Output the (X, Y) coordinate of the center of the cell containing the given text.  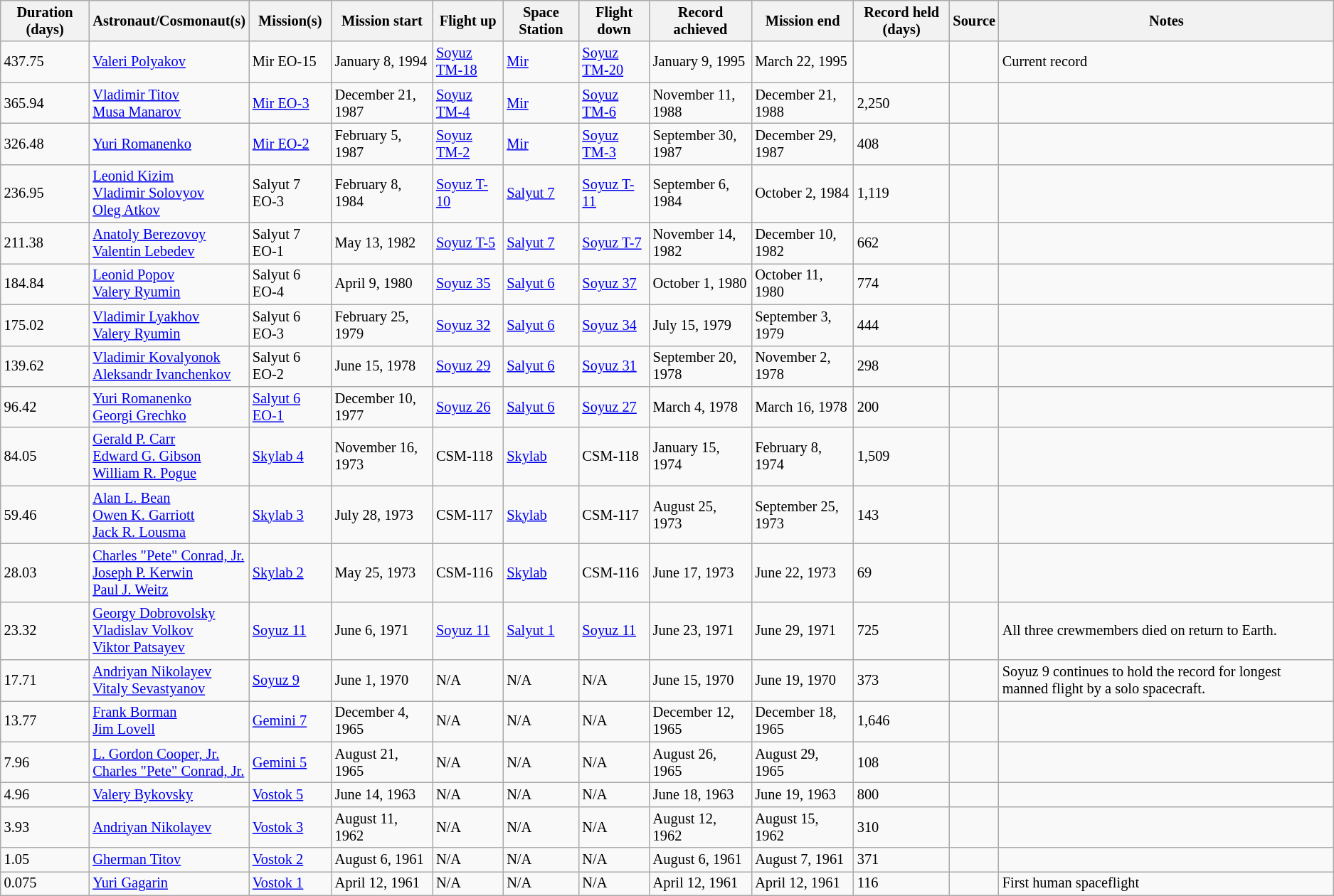
L. Gordon Cooper, Jr.Charles "Pete" Conrad, Jr. (169, 762)
All three crewmembers died on return to Earth. (1167, 631)
139.62 (46, 366)
96.42 (46, 407)
Soyuz 26 (468, 407)
Record achieved (701, 21)
August 25, 1973 (701, 515)
Salyut 6 EO-2 (290, 366)
Georgy DobrovolskyVladislav VolkovViktor Patsayev (169, 631)
March 22, 1995 (803, 62)
Mir EO-2 (290, 144)
Yuri Gagarin (169, 883)
Anatoly BerezovoyValentin Lebedev (169, 243)
November 16, 1973 (382, 457)
May 25, 1973 (382, 572)
Gemini 5 (290, 762)
Mission end (803, 21)
December 29, 1987 (803, 144)
Gerald P. CarrEdward G. GibsonWilliam R. Pogue (169, 457)
774 (902, 284)
Skylab 3 (290, 515)
326.48 (46, 144)
Record held (days) (902, 21)
December 10, 1982 (803, 243)
October 11, 1980 (803, 284)
408 (902, 144)
Leonid PopovValery Ryumin (169, 284)
February 25, 1979 (382, 325)
June 14, 1963 (382, 794)
August 29, 1965 (803, 762)
3.93 (46, 827)
28.03 (46, 572)
1.05 (46, 860)
January 8, 1994 (382, 62)
116 (902, 883)
December 21, 1987 (382, 103)
November 2, 1978 (803, 366)
Soyuz T-10 (468, 193)
1,509 (902, 457)
Salyut 6 EO-1 (290, 407)
236.95 (46, 193)
June 15, 1978 (382, 366)
1,646 (902, 721)
June 23, 1971 (701, 631)
Notes (1167, 21)
April 9, 1980 (382, 284)
Space Station (541, 21)
September 20, 1978 (701, 366)
June 19, 1963 (803, 794)
1,119 (902, 193)
Frank BormanJim Lovell (169, 721)
Leonid KizimVladimir SolovyovOleg Atkov (169, 193)
Soyuz 32 (468, 325)
211.38 (46, 243)
June 6, 1971 (382, 631)
Vostok 2 (290, 860)
February 8, 1974 (803, 457)
373 (902, 681)
Salyut 6 EO-3 (290, 325)
November 11, 1988 (701, 103)
Flight up (468, 21)
December 18, 1965 (803, 721)
Gherman Titov (169, 860)
July 28, 1973 (382, 515)
November 14, 1982 (701, 243)
Salyut 7 EO-3 (290, 193)
184.84 (46, 284)
7.96 (46, 762)
444 (902, 325)
December 4, 1965 (382, 721)
September 3, 1979 (803, 325)
200 (902, 407)
Soyuz 34 (615, 325)
Soyuz TM-18 (468, 62)
Yuri RomanenkoGeorgi Grechko (169, 407)
Soyuz TM-20 (615, 62)
298 (902, 366)
365.94 (46, 103)
January 9, 1995 (701, 62)
Soyuz T-11 (615, 193)
Current record (1167, 62)
143 (902, 515)
Astronaut/Cosmonaut(s) (169, 21)
June 15, 1970 (701, 681)
June 29, 1971 (803, 631)
Soyuz T-5 (468, 243)
August 26, 1965 (701, 762)
Duration (days) (46, 21)
Alan L. BeanOwen K. GarriottJack R. Lousma (169, 515)
371 (902, 860)
Valeri Polyakov (169, 62)
June 17, 1973 (701, 572)
84.05 (46, 457)
September 30, 1987 (701, 144)
Salyut 6 EO-4 (290, 284)
Soyuz 31 (615, 366)
Vladimir LyakhovValery Ryumin (169, 325)
Andriyan NikolayevVitaly Sevastyanov (169, 681)
December 10, 1977 (382, 407)
August 7, 1961 (803, 860)
March 4, 1978 (701, 407)
July 15, 1979 (701, 325)
437.75 (46, 62)
May 13, 1982 (382, 243)
September 25, 1973 (803, 515)
August 21, 1965 (382, 762)
September 6, 1984 (701, 193)
175.02 (46, 325)
310 (902, 827)
February 8, 1984 (382, 193)
October 1, 1980 (701, 284)
June 18, 1963 (701, 794)
725 (902, 631)
23.32 (46, 631)
69 (902, 572)
Mission start (382, 21)
August 12, 1962 (701, 827)
Charles "Pete" Conrad, Jr.Joseph P. KerwinPaul J. Weitz (169, 572)
June 22, 1973 (803, 572)
January 15, 1974 (701, 457)
Gemini 7 (290, 721)
February 5, 1987 (382, 144)
Vostok 1 (290, 883)
December 12, 1965 (701, 721)
Valery Bykovsky (169, 794)
Vostok 3 (290, 827)
Soyuz TM-2 (468, 144)
August 15, 1962 (803, 827)
Andriyan Nikolayev (169, 827)
Source (975, 21)
October 2, 1984 (803, 193)
Flight down (615, 21)
Mission(s) (290, 21)
August 11, 1962 (382, 827)
Soyuz TM-4 (468, 103)
Mir EO-3 (290, 103)
108 (902, 762)
Soyuz TM-6 (615, 103)
Soyuz 37 (615, 284)
Soyuz 27 (615, 407)
Skylab 4 (290, 457)
Soyuz 35 (468, 284)
Soyuz T-7 (615, 243)
662 (902, 243)
March 16, 1978 (803, 407)
First human spaceflight (1167, 883)
Vladimir TitovMusa Manarov (169, 103)
Soyuz 9 (290, 681)
Soyuz 9 continues to hold the record for longest manned flight by a solo spacecraft. (1167, 681)
Vladimir KovalyonokAleksandr Ivanchenkov (169, 366)
June 19, 1970 (803, 681)
December 21, 1988 (803, 103)
Yuri Romanenko (169, 144)
4.96 (46, 794)
0.075 (46, 883)
Soyuz 29 (468, 366)
800 (902, 794)
Soyuz TM-3 (615, 144)
Vostok 5 (290, 794)
Salyut 1 (541, 631)
59.46 (46, 515)
Mir EO-15 (290, 62)
17.71 (46, 681)
13.77 (46, 721)
Skylab 2 (290, 572)
June 1, 1970 (382, 681)
2,250 (902, 103)
Salyut 7 EO-1 (290, 243)
